For the text-containing cell, return its midpoint in [x, y] coordinate format. 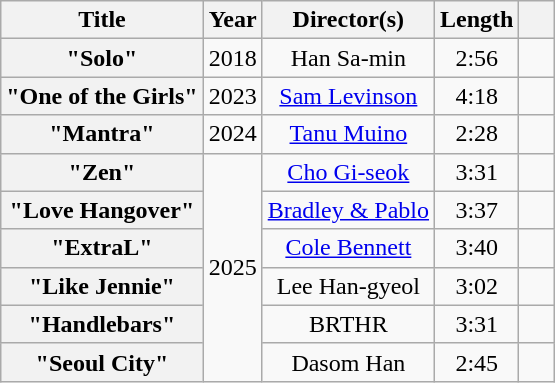
"Love Hangover" [102, 210]
Sam Levinson [348, 96]
2018 [232, 58]
Director(s) [348, 20]
2:45 [477, 362]
3:02 [477, 286]
2025 [232, 267]
"Mantra" [102, 134]
4:18 [477, 96]
Title [102, 20]
Lee Han-gyeol [348, 286]
2:56 [477, 58]
Han Sa-min [348, 58]
2:28 [477, 134]
Bradley & Pablo [348, 210]
3:37 [477, 210]
"Seoul City" [102, 362]
2023 [232, 96]
"ExtraL" [102, 248]
"One of the Girls" [102, 96]
Cho Gi-seok [348, 172]
2024 [232, 134]
"Handlebars" [102, 324]
"Zen" [102, 172]
3:40 [477, 248]
Cole Bennett [348, 248]
Length [477, 20]
BRTHR [348, 324]
"Like Jennie" [102, 286]
"Solo" [102, 58]
Year [232, 20]
Dasom Han [348, 362]
Tanu Muino [348, 134]
